Extract the [X, Y] coordinate from the center of the cell holding the provided text.  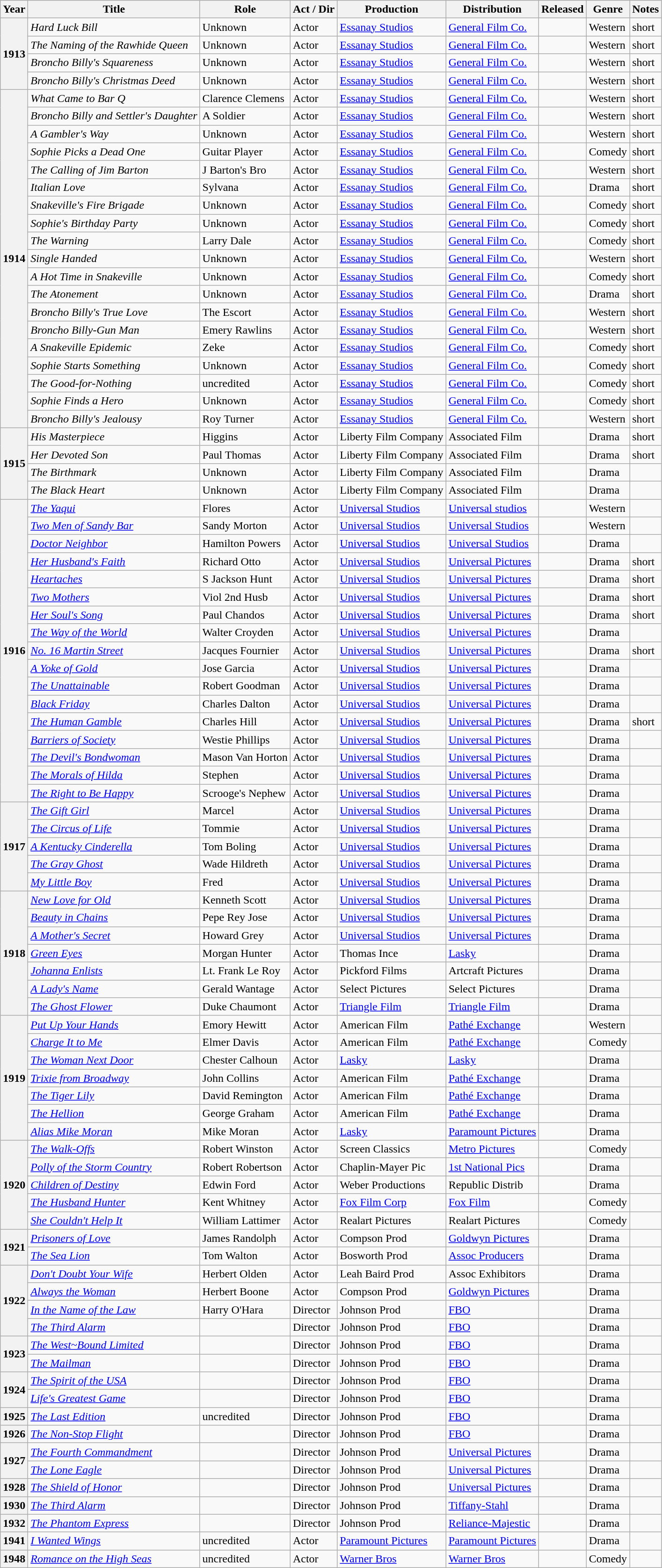
Sophie Picks a Dead One [114, 152]
J Barton's Bro [245, 169]
Pepe Rey Jose [245, 918]
Zeke [245, 348]
Hamilton Powers [245, 544]
The Naming of the Rawhide Queen [114, 45]
Edwin Ford [245, 1185]
Kenneth Scott [245, 900]
The Human Gamble [114, 722]
Weber Productions [392, 1185]
The Morals of Hilda [114, 775]
Snakeville's Fire Brigade [114, 205]
Year [14, 9]
1914 [14, 258]
She Couldn't Help It [114, 1220]
The Unattainable [114, 686]
Emery Rawlins [245, 330]
The Way of the World [114, 633]
1926 [14, 1434]
The Atonement [114, 294]
I Wanted Wings [114, 1541]
Emory Hewitt [245, 1024]
Put Up Your Hands [114, 1024]
Charge It to Me [114, 1042]
The Devil's Bondwoman [114, 757]
Act / Dir [313, 9]
Stephen [245, 775]
The Walk-Offs [114, 1149]
1941 [14, 1541]
Sophie Starts Something [114, 365]
Jacques Fournier [245, 650]
Chaplin-Mayer Pic [392, 1167]
Prisoners of Love [114, 1238]
Production [392, 9]
Tommie [245, 829]
Beauty in Chains [114, 918]
The Birthmark [114, 472]
The Yaqui [114, 508]
Broncho Billy-Gun Man [114, 330]
Leah Baird Prod [392, 1274]
Metro Pictures [492, 1149]
Two Mothers [114, 597]
The Circus of Life [114, 829]
1920 [14, 1185]
1919 [14, 1078]
Higgins [245, 437]
Elmer Davis [245, 1042]
Black Friday [114, 704]
1915 [14, 463]
Westie Phillips [245, 739]
Bosworth Prod [392, 1256]
George Graham [245, 1114]
The Tiger Lily [114, 1096]
Genre [608, 9]
Tiffany-Stahl [492, 1505]
Flores [245, 508]
Paul Thomas [245, 454]
Gerald Wantage [245, 989]
Morgan Hunter [245, 953]
David Remington [245, 1096]
Hard Luck Bill [114, 27]
Notes [646, 9]
A Gambler's Way [114, 134]
Scrooge's Nephew [245, 793]
The Calling of Jim Barton [114, 169]
In the Name of the Law [114, 1309]
Roy Turner [245, 419]
1st National Pics [492, 1167]
Sandy Morton [245, 526]
Guitar Player [245, 152]
Sylvana [245, 187]
1918 [14, 953]
The Escort [245, 312]
Paul Chandos [245, 615]
Romance on the High Seas [114, 1559]
The Gray Ghost [114, 864]
1928 [14, 1488]
Pickford Films [392, 971]
1922 [14, 1300]
Always the Woman [114, 1291]
Life's Greatest Game [114, 1399]
Jose Garcia [245, 668]
A Kentucky Cinderella [114, 846]
Broncho Billy's Squareness [114, 63]
The Shield of Honor [114, 1488]
Charles Hill [245, 722]
The Spirit of the USA [114, 1381]
The Husband Hunter [114, 1203]
Released [562, 9]
1924 [14, 1390]
Walter Croyden [245, 633]
Children of Destiny [114, 1185]
Republic Distrib [492, 1185]
The Fourth Commandment [114, 1452]
Her Devoted Son [114, 454]
Artcraft Pictures [492, 971]
The Mailman [114, 1363]
The Last Edition [114, 1416]
Duke Chaumont [245, 1006]
Heartaches [114, 579]
Wade Hildreth [245, 864]
Doctor Neighbor [114, 544]
Robert Robertson [245, 1167]
Screen Classics [392, 1149]
Title [114, 9]
Fox Film [492, 1203]
James Randolph [245, 1238]
The Sea Lion [114, 1256]
The Phantom Express [114, 1523]
A Soldier [245, 116]
His Masterpiece [114, 437]
Herbert Boone [245, 1291]
Assoc Exhibitors [492, 1274]
Chester Calhoun [245, 1060]
The Hellion [114, 1114]
Broncho Billy's True Love [114, 312]
Single Handed [114, 259]
Harry O'Hara [245, 1309]
Polly of the Storm Country [114, 1167]
The Woman Next Door [114, 1060]
Lt. Frank Le Roy [245, 971]
Johanna Enlists [114, 971]
1932 [14, 1523]
Trixie from Broadway [114, 1078]
The Lone Eagle [114, 1470]
Tom Walton [245, 1256]
The Right to Be Happy [114, 793]
No. 16 Martin Street [114, 650]
Her Soul's Song [114, 615]
Robert Winston [245, 1149]
Distribution [492, 9]
A Mother's Secret [114, 935]
A Lady's Name [114, 989]
Larry Dale [245, 241]
Sophie's Birthday Party [114, 223]
Marcel [245, 811]
1917 [14, 846]
Reliance-Majestic [492, 1523]
A Hot Time in Snakeville [114, 277]
Mason Van Horton [245, 757]
Green Eyes [114, 953]
1930 [14, 1505]
Assoc Producers [492, 1256]
1913 [14, 54]
Sophie Finds a Hero [114, 401]
Thomas Ince [392, 953]
The Good-for-Nothing [114, 383]
Broncho Billy and Settler's Daughter [114, 116]
Fox Film Corp [392, 1203]
1923 [14, 1354]
Two Men of Sandy Bar [114, 526]
The Gift Girl [114, 811]
Tom Boling [245, 846]
My Little Boy [114, 882]
Universal studios [492, 508]
Broncho Billy's Jealousy [114, 419]
Mike Moran [245, 1131]
Don't Doubt Your Wife [114, 1274]
Role [245, 9]
The West~Bound Limited [114, 1345]
Clarence Clemens [245, 98]
Her Husband's Faith [114, 562]
1948 [14, 1559]
New Love for Old [114, 900]
What Came to Bar Q [114, 98]
Italian Love [114, 187]
1921 [14, 1247]
A Yoke of Gold [114, 668]
A Snakeville Epidemic [114, 348]
Charles Dalton [245, 704]
Alias Mike Moran [114, 1131]
John Collins [245, 1078]
Howard Grey [245, 935]
The Black Heart [114, 490]
William Lattimer [245, 1220]
Barriers of Society [114, 739]
Broncho Billy's Christmas Deed [114, 80]
The Ghost Flower [114, 1006]
Kent Whitney [245, 1203]
1925 [14, 1416]
Richard Otto [245, 562]
1927 [14, 1461]
The Warning [114, 241]
Robert Goodman [245, 686]
The Non-Stop Flight [114, 1434]
Fred [245, 882]
S Jackson Hunt [245, 579]
Herbert Olden [245, 1274]
1916 [14, 650]
Viol 2nd Husb [245, 597]
